Output the (X, Y) coordinate of the center of the cell containing the given text.  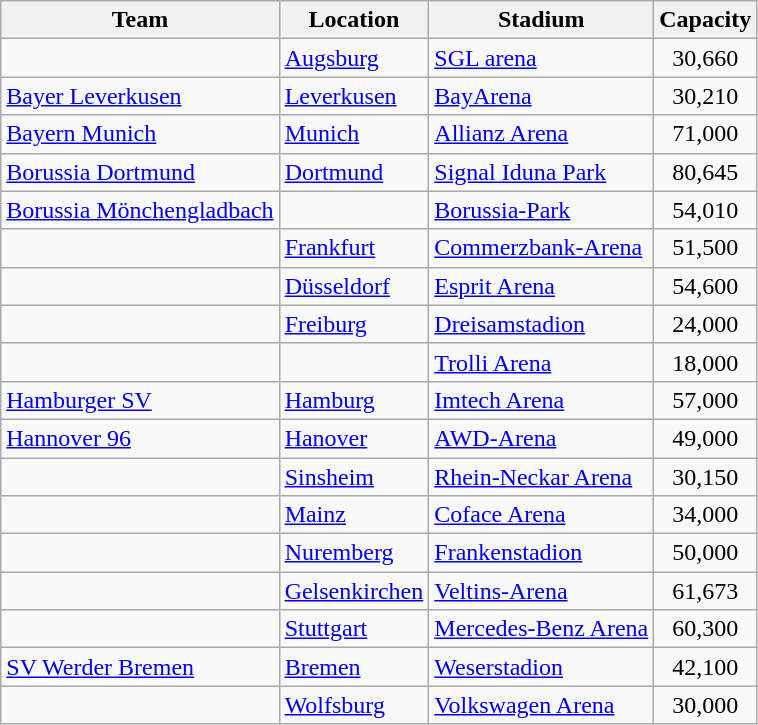
Commerzbank-Arena (542, 248)
Team (140, 20)
BayArena (542, 96)
Mercedes-Benz Arena (542, 629)
Mainz (354, 515)
51,500 (706, 248)
34,000 (706, 515)
Hamburg (354, 400)
AWD-Arena (542, 438)
Weserstadion (542, 667)
60,300 (706, 629)
Volkswagen Arena (542, 705)
Munich (354, 134)
Imtech Arena (542, 400)
Borussia-Park (542, 210)
Leverkusen (354, 96)
71,000 (706, 134)
Bremen (354, 667)
Düsseldorf (354, 286)
30,150 (706, 477)
Allianz Arena (542, 134)
Dortmund (354, 172)
Rhein-Neckar Arena (542, 477)
61,673 (706, 591)
Frankfurt (354, 248)
Borussia Mönchengladbach (140, 210)
Location (354, 20)
Wolfsburg (354, 705)
SGL arena (542, 58)
Hannover 96 (140, 438)
18,000 (706, 362)
Gelsenkirchen (354, 591)
Stadium (542, 20)
Hamburger SV (140, 400)
Signal Iduna Park (542, 172)
49,000 (706, 438)
Capacity (706, 20)
42,100 (706, 667)
54,010 (706, 210)
Bayern Munich (140, 134)
Veltins-Arena (542, 591)
Coface Arena (542, 515)
Stuttgart (354, 629)
30,210 (706, 96)
Hanover (354, 438)
Trolli Arena (542, 362)
Freiburg (354, 324)
30,660 (706, 58)
30,000 (706, 705)
SV Werder Bremen (140, 667)
Augsburg (354, 58)
80,645 (706, 172)
24,000 (706, 324)
54,600 (706, 286)
Borussia Dortmund (140, 172)
50,000 (706, 553)
Bayer Leverkusen (140, 96)
Nuremberg (354, 553)
Sinsheim (354, 477)
Dreisamstadion (542, 324)
57,000 (706, 400)
Esprit Arena (542, 286)
Frankenstadion (542, 553)
